Locate the cell with the specified text and output its (X, Y) center coordinate. 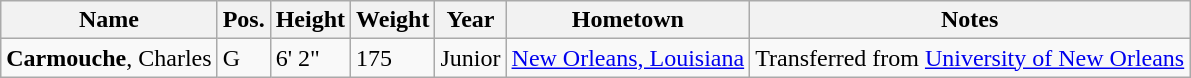
175 (393, 58)
Junior (470, 58)
Pos. (244, 20)
Name (109, 20)
Notes (970, 20)
Carmouche, Charles (109, 58)
Weight (393, 20)
Transferred from University of New Orleans (970, 58)
6' 2" (310, 58)
New Orleans, Louisiana (628, 58)
Year (470, 20)
Height (310, 20)
Hometown (628, 20)
G (244, 58)
